Identify which cell holds the provided text, then report its (X, Y) central coordinate. 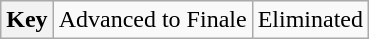
Eliminated (310, 20)
Key (27, 20)
Advanced to Finale (152, 20)
